Find where the given text appears and provide that cell's center as [X, Y] coordinate. 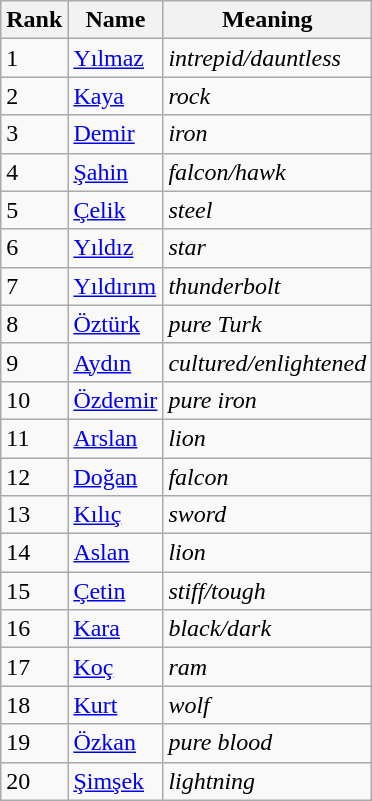
Çelik [116, 210]
pure iron [268, 400]
steel [268, 210]
Özdemir [116, 400]
1 [34, 58]
Yıldırım [116, 286]
Aslan [116, 553]
8 [34, 324]
Demir [116, 134]
Yılmaz [116, 58]
black/dark [268, 629]
falcon [268, 477]
star [268, 248]
Şahin [116, 172]
Öztürk [116, 324]
pure Turk [268, 324]
14 [34, 553]
intrepid/dauntless [268, 58]
15 [34, 591]
Doğan [116, 477]
Name [116, 20]
12 [34, 477]
Koç [116, 667]
iron [268, 134]
4 [34, 172]
18 [34, 705]
3 [34, 134]
Kaya [116, 96]
7 [34, 286]
thunderbolt [268, 286]
11 [34, 438]
10 [34, 400]
9 [34, 362]
falcon/hawk [268, 172]
Meaning [268, 20]
Özkan [116, 743]
cultured/enlightened [268, 362]
Aydın [116, 362]
Arslan [116, 438]
Kurt [116, 705]
sword [268, 515]
6 [34, 248]
lightning [268, 781]
pure blood [268, 743]
ram [268, 667]
19 [34, 743]
17 [34, 667]
Rank [34, 20]
16 [34, 629]
Yıldız [116, 248]
5 [34, 210]
20 [34, 781]
Kara [116, 629]
Çetin [116, 591]
2 [34, 96]
Kılıç [116, 515]
stiff/tough [268, 591]
Şimşek [116, 781]
13 [34, 515]
wolf [268, 705]
rock [268, 96]
